Find where the given text appears and provide that cell's center as [X, Y] coordinate. 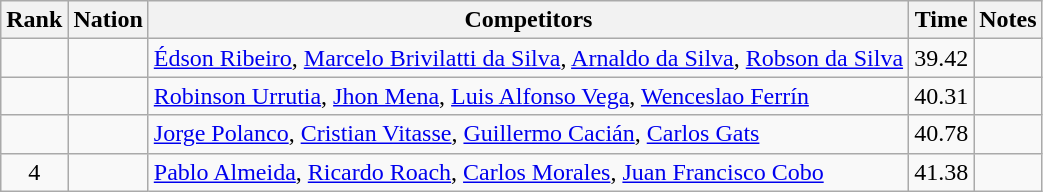
4 [34, 172]
Time [942, 20]
40.31 [942, 96]
Robinson Urrutia, Jhon Mena, Luis Alfonso Vega, Wenceslao Ferrín [528, 96]
Nation [108, 20]
41.38 [942, 172]
Rank [34, 20]
Édson Ribeiro, Marcelo Brivilatti da Silva, Arnaldo da Silva, Robson da Silva [528, 58]
Notes [1008, 20]
40.78 [942, 134]
Pablo Almeida, Ricardo Roach, Carlos Morales, Juan Francisco Cobo [528, 172]
Competitors [528, 20]
Jorge Polanco, Cristian Vitasse, Guillermo Cacián, Carlos Gats [528, 134]
39.42 [942, 58]
